Locate the cell with the specified text and output its [X, Y] center coordinate. 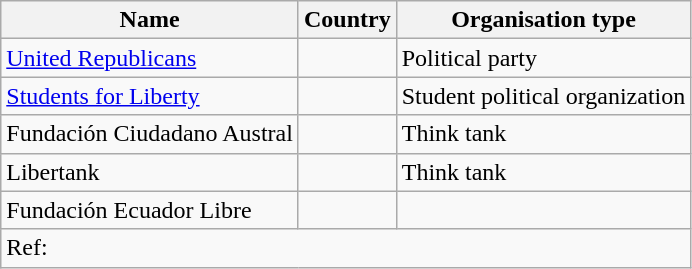
Libertank [150, 172]
Country [347, 20]
United Republicans [150, 58]
Name [150, 20]
Organisation type [544, 20]
Fundación Ciudadano Austral [150, 134]
Fundación Ecuador Libre [150, 210]
Ref: [346, 248]
Students for Liberty [150, 96]
Student political organization [544, 96]
Political party [544, 58]
